Capture the cell that displays the provided text and extract its [x, y] central coordinate. 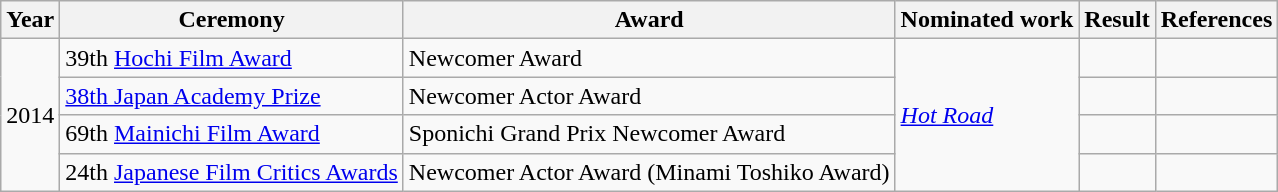
39th Hochi Film Award [232, 58]
Award [649, 20]
Ceremony [232, 20]
24th Japanese Film Critics Awards [232, 172]
2014 [30, 115]
Newcomer Award [649, 58]
Nominated work [987, 20]
38th Japan Academy Prize [232, 96]
Result [1117, 20]
69th Mainichi Film Award [232, 134]
Newcomer Actor Award (Minami Toshiko Award) [649, 172]
Year [30, 20]
Hot Road [987, 115]
Newcomer Actor Award [649, 96]
Sponichi Grand Prix Newcomer Award [649, 134]
References [1216, 20]
